Return the (x, y) coordinate for the center point of the cell that contains the specified text.  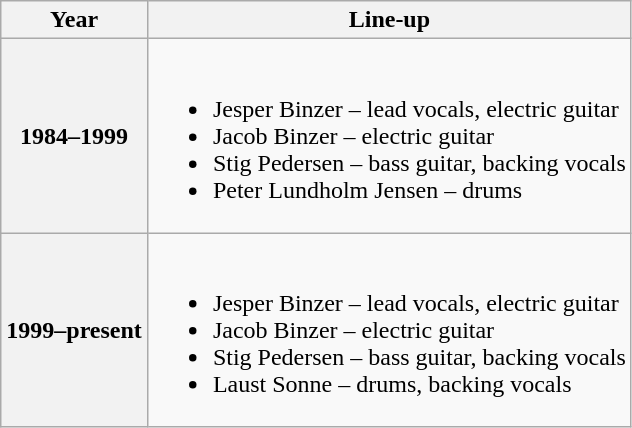
1984–1999 (74, 136)
1999–present (74, 330)
Jesper Binzer – lead vocals, electric guitarJacob Binzer – electric guitarStig Pedersen – bass guitar, backing vocalsPeter Lundholm Jensen – drums (389, 136)
Line-up (389, 20)
Year (74, 20)
